Scan for the cell matching the given text and deliver its [X, Y] coordinate at center. 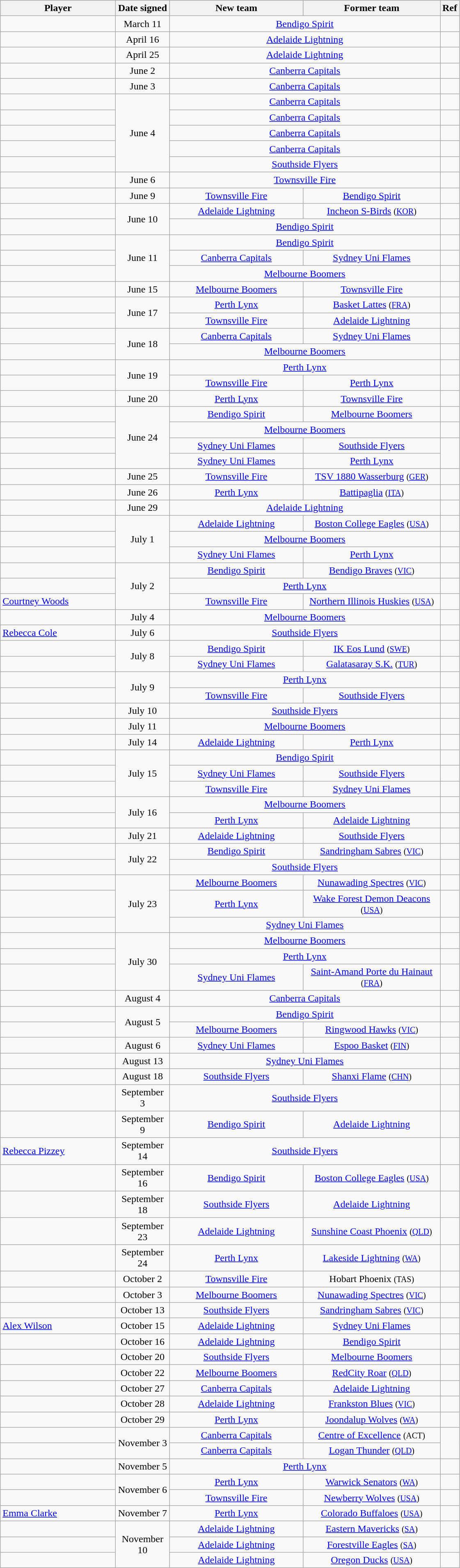
IK Eos Lund (SWE) [372, 648]
July 15 [143, 773]
April 16 [143, 39]
October 15 [143, 1326]
Rebecca Pizzey [58, 1151]
September 9 [143, 1124]
June 18 [143, 344]
Emma Clarke [58, 1513]
October 29 [143, 1419]
Colorado Buffaloes (USA) [372, 1513]
Hobart Phoenix (TAS) [372, 1279]
Bendigo Braves (VIC) [372, 570]
July 22 [143, 859]
Player [58, 8]
TSV 1880 Wasserburg (GER) [372, 477]
November 6 [143, 1490]
November 5 [143, 1466]
July 10 [143, 711]
Shanxi Flame (CHN) [372, 1077]
June 20 [143, 398]
July 23 [143, 903]
Joondalup Wolves (WA) [372, 1419]
August 5 [143, 1022]
July 1 [143, 539]
June 24 [143, 437]
October 2 [143, 1279]
RedCity Roar (QLD) [372, 1373]
June 2 [143, 71]
Eastern Mavericks (SA) [372, 1529]
June 26 [143, 492]
Date signed [143, 8]
Sunshine Coast Phoenix (QLD) [372, 1231]
August 6 [143, 1045]
June 10 [143, 219]
September 3 [143, 1098]
October 20 [143, 1357]
July 30 [143, 962]
Basket Lattes (FRA) [372, 305]
Battipaglia (ITA) [372, 492]
Frankston Blues (VIC) [372, 1404]
July 6 [143, 633]
October 27 [143, 1388]
October 3 [143, 1294]
June 3 [143, 86]
Former team [372, 8]
Galatasaray S.K. (TUR) [372, 664]
July 21 [143, 836]
Newberry Wolves (USA) [372, 1497]
June 17 [143, 313]
Warwick Senators (WA) [372, 1482]
March 11 [143, 24]
July 11 [143, 727]
June 6 [143, 180]
July 2 [143, 586]
Alex Wilson [58, 1326]
November 3 [143, 1443]
October 13 [143, 1310]
New team [236, 8]
Logan Thunder (QLD) [372, 1451]
September 18 [143, 1205]
Centre of Excellence (ACT) [372, 1435]
June 25 [143, 477]
June 19 [143, 375]
August 13 [143, 1061]
Incheon S-Birds (KOR) [372, 211]
June 11 [143, 258]
August 4 [143, 999]
Lakeside Lightning (WA) [372, 1258]
September 16 [143, 1177]
November 10 [143, 1544]
Forestville Eagles (SA) [372, 1545]
July 16 [143, 812]
Ringwood Hawks (VIC) [372, 1030]
Northern Illinois Huskies (USA) [372, 601]
September 23 [143, 1231]
November 7 [143, 1513]
October 28 [143, 1404]
Courtney Woods [58, 601]
July 9 [143, 687]
July 4 [143, 617]
June 15 [143, 289]
June 29 [143, 508]
October 22 [143, 1373]
October 16 [143, 1342]
Oregon Ducks (USA) [372, 1560]
June 4 [143, 133]
September 14 [143, 1151]
Ref [450, 8]
Rebecca Cole [58, 633]
April 25 [143, 55]
Wake Forest Demon Deacons (USA) [372, 903]
June 9 [143, 196]
July 14 [143, 742]
August 18 [143, 1077]
Espoo Basket (FIN) [372, 1045]
Saint-Amand Porte du Hainaut (FRA) [372, 977]
July 8 [143, 656]
September 24 [143, 1258]
